Locate the cell with the specified text and output its (X, Y) center coordinate. 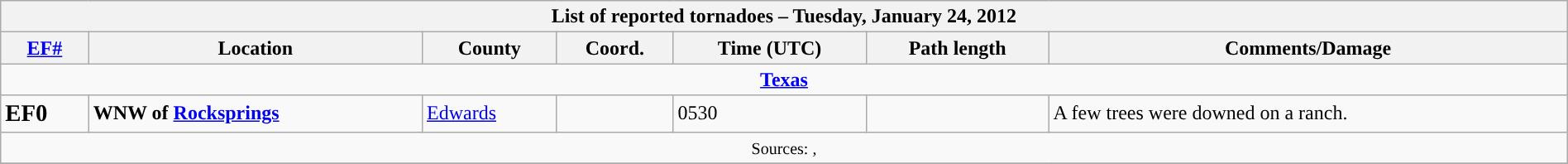
Location (255, 48)
Path length (958, 48)
0530 (770, 113)
EF0 (45, 113)
Sources: , (784, 147)
Time (UTC) (770, 48)
List of reported tornadoes – Tuesday, January 24, 2012 (784, 17)
County (490, 48)
Coord. (615, 48)
Edwards (490, 113)
Texas (784, 80)
EF# (45, 48)
A few trees were downed on a ranch. (1308, 113)
WNW of Rocksprings (255, 113)
Comments/Damage (1308, 48)
